Provide the [X, Y] coordinate of the cell's center where the given text is located.  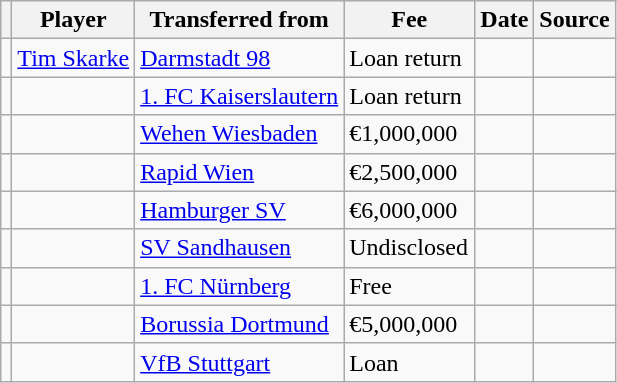
Fee [410, 20]
VfB Stuttgart [240, 362]
Transferred from [240, 20]
Rapid Wien [240, 172]
Free [410, 286]
€1,000,000 [410, 134]
Loan [410, 362]
1. FC Nürnberg [240, 286]
Tim Skarke [74, 58]
Date [504, 20]
€2,500,000 [410, 172]
€5,000,000 [410, 324]
SV Sandhausen [240, 248]
Borussia Dortmund [240, 324]
Hamburger SV [240, 210]
1. FC Kaiserslautern [240, 96]
Wehen Wiesbaden [240, 134]
Source [574, 20]
Player [74, 20]
€6,000,000 [410, 210]
Undisclosed [410, 248]
Darmstadt 98 [240, 58]
